From the cell containing the given text, extract its center point as [X, Y] coordinate. 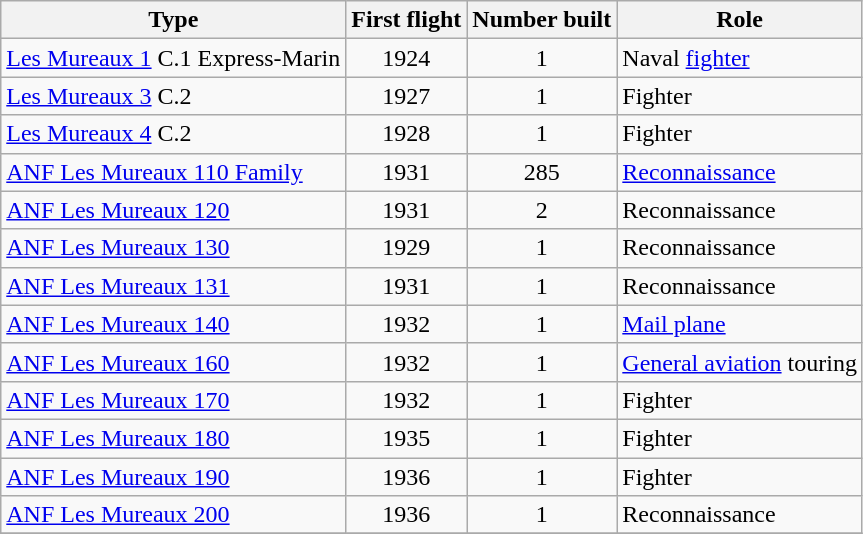
Role [740, 20]
Naval fighter [740, 58]
First flight [406, 20]
1928 [406, 134]
ANF Les Mureaux 180 [174, 438]
ANF Les Mureaux 131 [174, 286]
285 [542, 172]
ANF Les Mureaux 170 [174, 400]
ANF Les Mureaux 110 Family [174, 172]
2 [542, 210]
Les Mureaux 3 C.2 [174, 96]
ANF Les Mureaux 120 [174, 210]
ANF Les Mureaux 190 [174, 477]
1929 [406, 248]
1927 [406, 96]
ANF Les Mureaux 130 [174, 248]
Number built [542, 20]
ANF Les Mureaux 160 [174, 362]
Les Mureaux 4 C.2 [174, 134]
ANF Les Mureaux 200 [174, 515]
General aviation touring [740, 362]
ANF Les Mureaux 140 [174, 324]
Type [174, 20]
1924 [406, 58]
Mail plane [740, 324]
Les Mureaux 1 C.1 Express-Marin [174, 58]
1935 [406, 438]
